Extract the [X, Y] coordinate from the center of the cell holding the provided text.  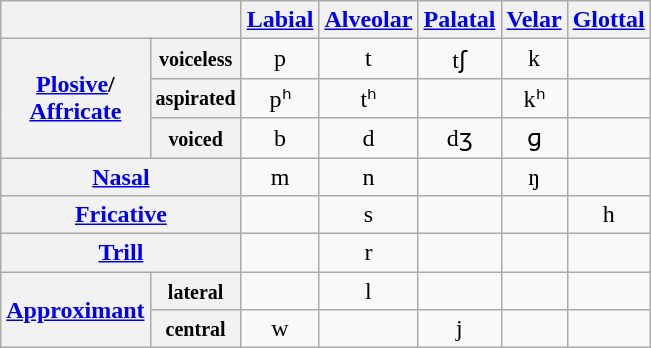
Fricative [121, 215]
Palatal [460, 20]
lateral [196, 291]
Glottal [608, 20]
k [534, 59]
b [280, 138]
m [280, 177]
dʒ [460, 138]
Labial [280, 20]
voiced [196, 138]
central [196, 329]
tʃ [460, 59]
s [368, 215]
Alveolar [368, 20]
p [280, 59]
Trill [121, 253]
ɡ [534, 138]
pʰ [280, 98]
r [368, 253]
n [368, 177]
w [280, 329]
Plosive/Affricate [76, 98]
d [368, 138]
Velar [534, 20]
aspirated [196, 98]
kʰ [534, 98]
j [460, 329]
l [368, 291]
ŋ [534, 177]
Approximant [76, 310]
tʰ [368, 98]
t [368, 59]
voiceless [196, 59]
Nasal [121, 177]
h [608, 215]
